Return the (X, Y) coordinate for the center point of the cell that contains the specified text.  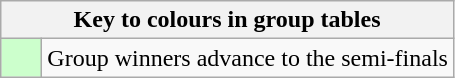
Key to colours in group tables (228, 20)
Group winners advance to the semi-finals (248, 58)
